Search for the cell housing the specified text and yield its [x, y] center coordinate. 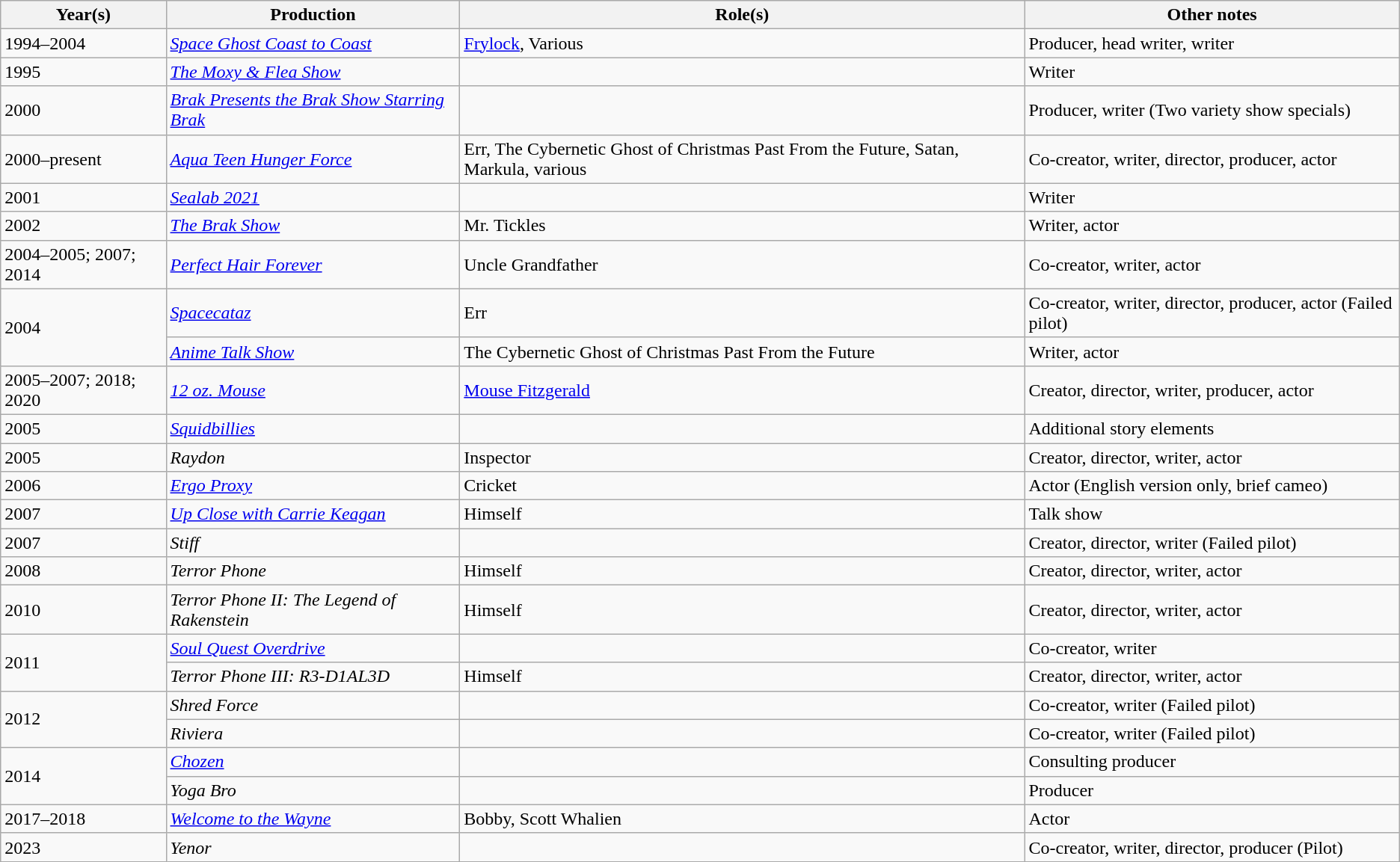
Soul Quest Overdrive [313, 648]
Mouse Fitzgerald [742, 390]
Producer [1212, 790]
Co-creator, writer, actor [1212, 265]
Shred Force [313, 705]
2010 [84, 610]
2000–present [84, 158]
Riviera [313, 733]
Co-creator, writer, director, producer, actor [1212, 158]
Welcome to the Wayne [313, 819]
Err, The Cybernetic Ghost of Christmas Past From the Future, Satan, Markula, various [742, 158]
12 oz. Mouse [313, 390]
Creator, director, writer, producer, actor [1212, 390]
Creator, director, writer (Failed pilot) [1212, 543]
2014 [84, 776]
2012 [84, 719]
Raydon [313, 457]
The Cybernetic Ghost of Christmas Past From the Future [742, 351]
Ergo Proxy [313, 486]
2011 [84, 662]
The Moxy & Flea Show [313, 72]
Space Ghost Coast to Coast [313, 43]
Co-creator, writer, director, producer, actor (Failed pilot) [1212, 313]
Bobby, Scott Whalien [742, 819]
1995 [84, 72]
Inspector [742, 457]
1994–2004 [84, 43]
Squidbillies [313, 428]
Terror Phone [313, 571]
Additional story elements [1212, 428]
Stiff [313, 543]
Producer, head writer, writer [1212, 43]
Yenor [313, 847]
Yoga Bro [313, 790]
Err [742, 313]
Spacecataz [313, 313]
Consulting producer [1212, 762]
2023 [84, 847]
2005–2007; 2018; 2020 [84, 390]
2000 [84, 111]
Aqua Teen Hunger Force [313, 158]
Cricket [742, 486]
Up Close with Carrie Keagan [313, 514]
Role(s) [742, 15]
Co-creator, writer [1212, 648]
The Brak Show [313, 226]
Perfect Hair Forever [313, 265]
Other notes [1212, 15]
2017–2018 [84, 819]
Brak Presents the Brak Show Starring Brak [313, 111]
Talk show [1212, 514]
Terror Phone III: R3-D1AL3D [313, 677]
2001 [84, 197]
2008 [84, 571]
Actor (English version only, brief cameo) [1212, 486]
Uncle Grandfather [742, 265]
Production [313, 15]
2004–2005; 2007; 2014 [84, 265]
Anime Talk Show [313, 351]
Terror Phone II: The Legend of Rakenstein [313, 610]
Frylock, Various [742, 43]
2004 [84, 327]
Year(s) [84, 15]
Sealab 2021 [313, 197]
Mr. Tickles [742, 226]
2006 [84, 486]
Actor [1212, 819]
Co-creator, writer, director, producer (Pilot) [1212, 847]
2002 [84, 226]
Producer, writer (Two variety show specials) [1212, 111]
Chozen [313, 762]
